Return [x, y] of the center of cell containing provided text 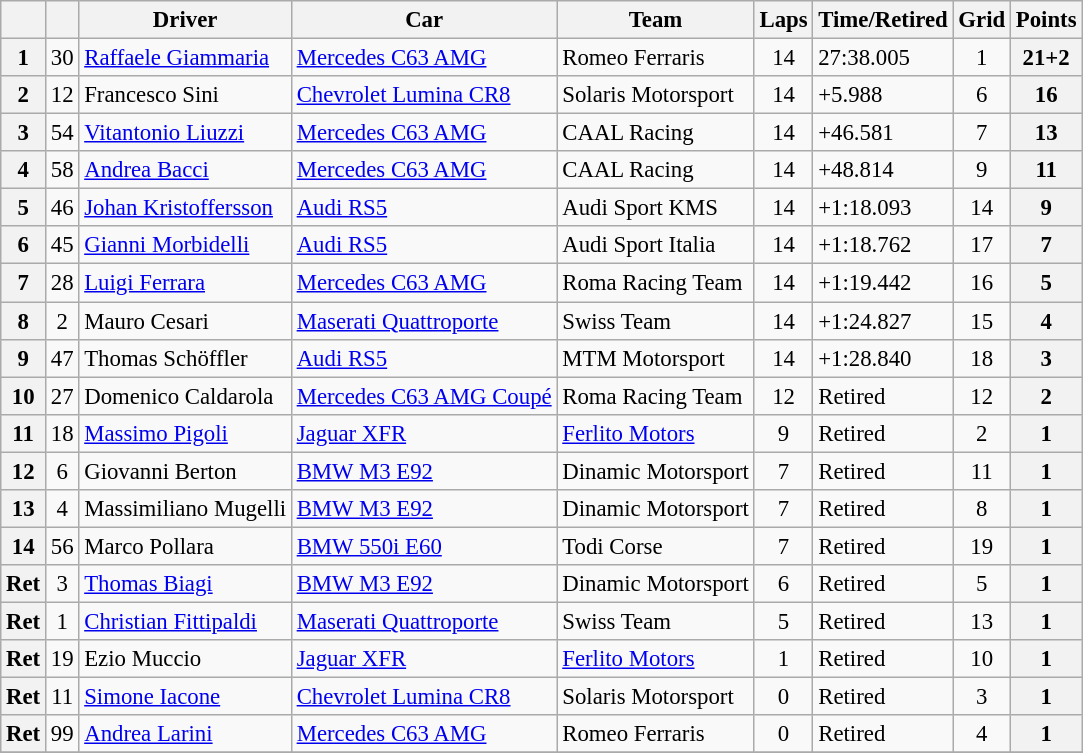
+1:24.827 [883, 321]
Massimiliano Mugelli [185, 509]
+48.814 [883, 170]
BMW 550i E60 [424, 546]
Grid [982, 20]
Francesco Sini [185, 95]
Andrea Larini [185, 734]
28 [62, 283]
+46.581 [883, 133]
Christian Fittipaldi [185, 621]
30 [62, 58]
Todi Corse [656, 546]
Team [656, 20]
27 [62, 396]
58 [62, 170]
MTM Motorsport [656, 358]
+1:18.762 [883, 245]
56 [62, 546]
Audi Sport KMS [656, 208]
+1:19.442 [883, 283]
Thomas Biagi [185, 584]
Car [424, 20]
Ezio Muccio [185, 659]
Points [1046, 20]
Massimo Pigoli [185, 433]
Audi Sport Italia [656, 245]
Laps [784, 20]
+1:28.840 [883, 358]
Gianni Morbidelli [185, 245]
Driver [185, 20]
+1:18.093 [883, 208]
Giovanni Berton [185, 471]
Simone Iacone [185, 697]
17 [982, 245]
99 [62, 734]
54 [62, 133]
Johan Kristoffersson [185, 208]
Luigi Ferrara [185, 283]
27:38.005 [883, 58]
45 [62, 245]
Vitantonio Liuzzi [185, 133]
+5.988 [883, 95]
Time/Retired [883, 20]
Andrea Bacci [185, 170]
Domenico Caldarola [185, 396]
15 [982, 321]
47 [62, 358]
Mercedes C63 AMG Coupé [424, 396]
Thomas Schöffler [185, 358]
Mauro Cesari [185, 321]
Raffaele Giammaria [185, 58]
Marco Pollara [185, 546]
21+2 [1046, 58]
46 [62, 208]
